Detect which cell encompasses the target text, then output its (x, y) center coordinate. 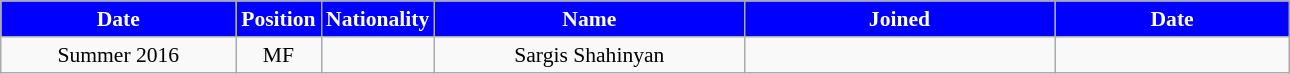
MF (278, 55)
Position (278, 19)
Joined (899, 19)
Name (589, 19)
Nationality (378, 19)
Summer 2016 (118, 55)
Sargis Shahinyan (589, 55)
